Provide the [X, Y] coordinate of the cell's center where the given text is located.  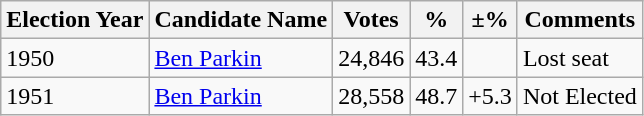
48.7 [436, 96]
+5.3 [490, 96]
Votes [372, 20]
1951 [75, 96]
1950 [75, 58]
Comments [580, 20]
28,558 [372, 96]
Election Year [75, 20]
24,846 [372, 58]
±% [490, 20]
Lost seat [580, 58]
Not Elected [580, 96]
% [436, 20]
43.4 [436, 58]
Candidate Name [241, 20]
